Detect which cell encompasses the target text, then output its (X, Y) center coordinate. 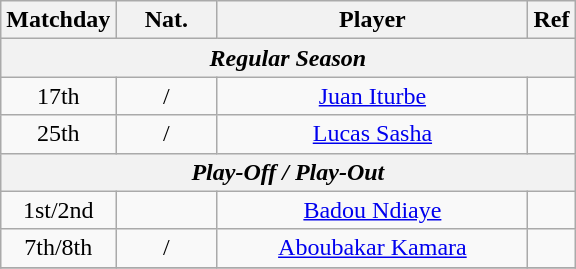
25th (58, 134)
Lucas Sasha (372, 134)
Nat. (166, 20)
Juan Iturbe (372, 96)
Matchday (58, 20)
Badou Ndiaye (372, 210)
1st/2nd (58, 210)
Ref (552, 20)
Player (372, 20)
7th/8th (58, 248)
Play-Off / Play-Out (288, 172)
17th (58, 96)
Regular Season (288, 58)
Aboubakar Kamara (372, 248)
